From the cell containing the given text, extract its center point as [X, Y] coordinate. 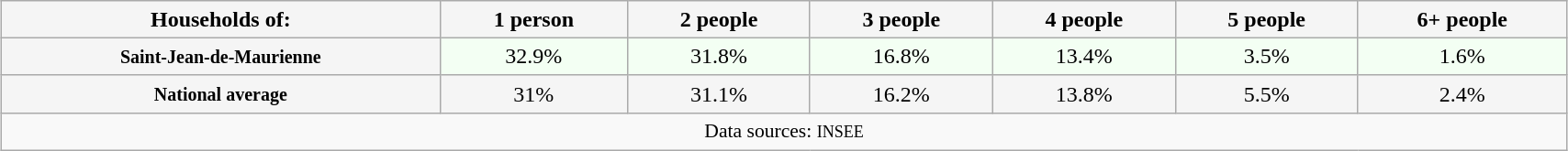
16.8% [902, 57]
4 people [1083, 19]
2.4% [1462, 93]
13.8% [1083, 93]
31.8% [720, 57]
Households of: [221, 19]
1 person [533, 19]
2 people [720, 19]
16.2% [902, 93]
6+ people [1462, 19]
3.5% [1267, 57]
5 people [1267, 19]
5.5% [1267, 93]
31% [533, 93]
3 people [902, 19]
32.9% [533, 57]
1.6% [1462, 57]
31.1% [720, 93]
Data sources: INSEE [784, 131]
Saint-Jean-de-Maurienne [221, 57]
National average [221, 93]
13.4% [1083, 57]
